Extract the [X, Y] coordinate from the center of the cell holding the provided text.  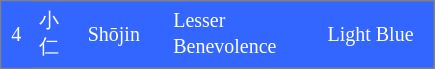
Shōjin [123, 35]
Light Blue [376, 35]
Lesser Benevolence [242, 35]
小仁 [56, 35]
4 [16, 35]
